Provide the [X, Y] coordinate of the cell's center where the given text is located.  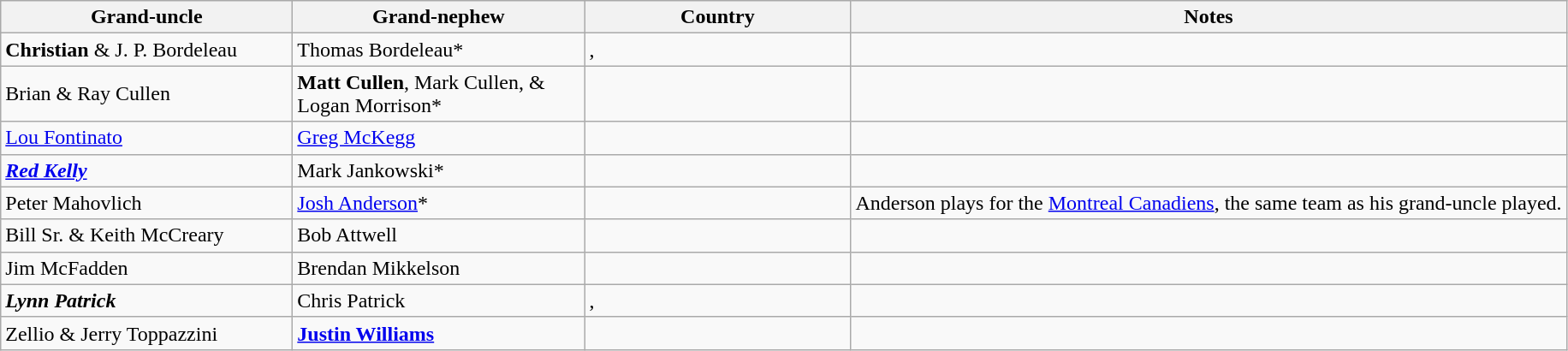
Chris Patrick [438, 300]
Brendan Mikkelson [438, 268]
Grand-nephew [438, 17]
Country [717, 17]
Jim McFadden [147, 268]
Anderson plays for the Montreal Canadiens, the same team as his grand-uncle played. [1209, 203]
Lou Fontinato [147, 138]
Justin Williams [438, 333]
Thomas Bordeleau* [438, 50]
Peter Mahovlich [147, 203]
Zellio & Jerry Toppazzini [147, 333]
Matt Cullen, Mark Cullen, & Logan Morrison* [438, 94]
Christian & J. P. Bordeleau [147, 50]
Mark Jankowski* [438, 170]
Josh Anderson* [438, 203]
Brian & Ray Cullen [147, 94]
Notes [1209, 17]
Red Kelly [147, 170]
Bob Attwell [438, 235]
Bill Sr. & Keith McCreary [147, 235]
Lynn Patrick [147, 300]
Grand-uncle [147, 17]
Greg McKegg [438, 138]
